Pinpoint the cell where the given text exists, returning its (x, y) midpoint coordinate. 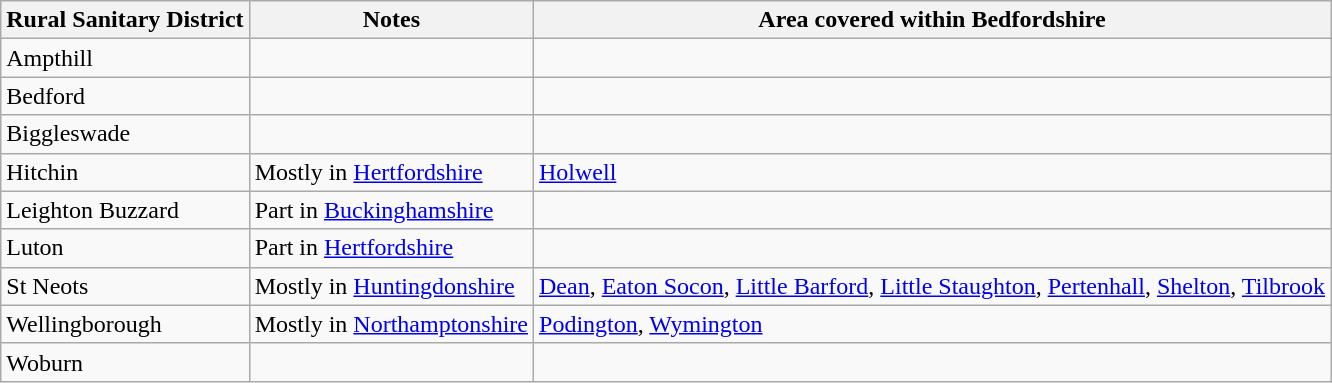
Hitchin (125, 172)
Woburn (125, 362)
St Neots (125, 286)
Part in Hertfordshire (391, 248)
Mostly in Huntingdonshire (391, 286)
Holwell (932, 172)
Leighton Buzzard (125, 210)
Luton (125, 248)
Bedford (125, 96)
Biggleswade (125, 134)
Dean, Eaton Socon, Little Barford, Little Staughton, Pertenhall, Shelton, Tilbrook (932, 286)
Podington, Wymington (932, 324)
Ampthill (125, 58)
Mostly in Hertfordshire (391, 172)
Wellingborough (125, 324)
Notes (391, 20)
Part in Buckinghamshire (391, 210)
Area covered within Bedfordshire (932, 20)
Rural Sanitary District (125, 20)
Mostly in Northamptonshire (391, 324)
